Pinpoint the cell where the given text exists, returning its [x, y] midpoint coordinate. 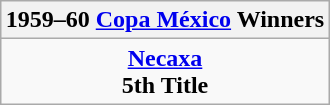
1959–60 Copa México Winners [165, 20]
Necaxa5th Title [165, 72]
